For the text-containing cell, return its midpoint in [x, y] coordinate format. 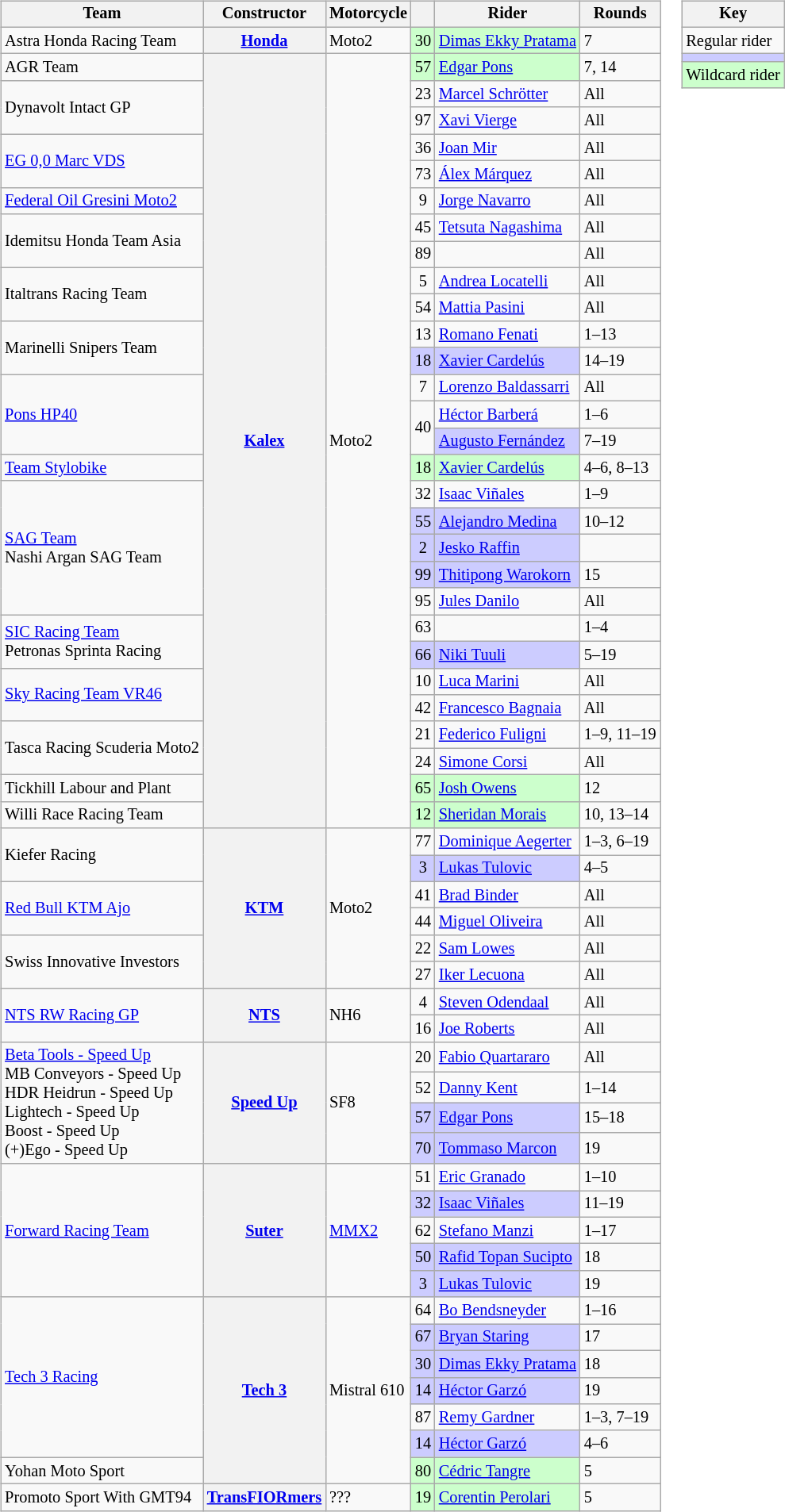
Team [102, 14]
Pons HP40 [102, 414]
Jules Danilo [508, 601]
Mattia Pasini [508, 308]
15 [621, 574]
1–10 [621, 1177]
Jesko Raffin [508, 548]
73 [423, 175]
TransFIORmers [264, 1498]
Rafid Topan Sucipto [508, 1257]
97 [423, 121]
70 [423, 1148]
NTS RW Racing GP [102, 1015]
65 [423, 789]
40 [423, 427]
4–5 [621, 869]
21 [423, 735]
Andrea Locatelli [508, 281]
1–9, 11–19 [621, 735]
Steven Odendaal [508, 1002]
15–18 [621, 1118]
Dominique Aegerter [508, 842]
5–19 [621, 654]
Cédric Tangre [508, 1471]
SF8 [368, 1103]
54 [423, 308]
Kiefer Racing [102, 855]
EG 0,0 Marc VDS [102, 160]
55 [423, 521]
Héctor Barberá [508, 414]
1–3, 7–19 [621, 1418]
Remy Gardner [508, 1418]
KTM [264, 908]
Beta Tools - Speed Up MB Conveyors - Speed Up HDR Heidrun - Speed Up Lightech - Speed Up Boost - Speed Up (+)Ego - Speed Up [102, 1103]
Suter [264, 1230]
16 [423, 1029]
4–6 [621, 1444]
Corentin Perolari [508, 1498]
Yohan Moto Sport [102, 1471]
24 [423, 762]
Marcel Schrötter [508, 94]
Red Bull KTM Ajo [102, 908]
50 [423, 1257]
77 [423, 842]
2 [423, 548]
4–6, 8–13 [621, 468]
4 [423, 1002]
Josh Owens [508, 789]
36 [423, 148]
Rider [508, 14]
9 [423, 201]
Sheridan Morais [508, 815]
23 [423, 94]
1–6 [621, 414]
Marinelli Snipers Team [102, 347]
Wildcard rider [733, 75]
20 [423, 1057]
Bryan Staring [508, 1337]
Tommaso Marcon [508, 1148]
Álex Márquez [508, 175]
Brad Binder [508, 895]
AGR Team [102, 67]
Romano Fenati [508, 335]
Rounds [621, 14]
Tetsuta Nagashima [508, 228]
Stefano Manzi [508, 1230]
62 [423, 1230]
17 [621, 1337]
Fabio Quartararo [508, 1057]
Constructor [264, 14]
1–13 [621, 335]
Honda [264, 40]
Luca Marini [508, 681]
1–9 [621, 494]
Speed Up [264, 1103]
Tickhill Labour and Plant [102, 789]
7–19 [621, 441]
Italtrans Racing Team [102, 294]
Simone Corsi [508, 762]
Xavi Vierge [508, 121]
Niki Tuuli [508, 654]
Tasca Racing Scuderia Moto2 [102, 747]
Augusto Fernández [508, 441]
NTS [264, 1015]
Federico Fuligni [508, 735]
Key [733, 14]
44 [423, 922]
Idemitsu Honda Team Asia [102, 241]
Team Stylobike [102, 468]
Mistral 610 [368, 1391]
99 [423, 574]
Miguel Oliveira [508, 922]
NH6 [368, 1015]
Promoto Sport With GMT94 [102, 1498]
Federal Oil Gresini Moto2 [102, 201]
Regular rider [733, 40]
64 [423, 1311]
Tech 3 Racing [102, 1377]
11–19 [621, 1204]
42 [423, 708]
SIC Racing Team Petronas Sprinta Racing [102, 641]
41 [423, 895]
1–17 [621, 1230]
Bo Bendsneyder [508, 1311]
SAG Team Nashi Argan SAG Team [102, 547]
80 [423, 1471]
52 [423, 1088]
14–19 [621, 361]
Forward Racing Team [102, 1230]
1–4 [621, 628]
Willi Race Racing Team [102, 815]
Jorge Navarro [508, 201]
Thitipong Warokorn [508, 574]
Alejandro Medina [508, 521]
1–3, 6–19 [621, 842]
Tech 3 [264, 1391]
MMX2 [368, 1230]
Dynavolt Intact GP [102, 108]
Francesco Bagnaia [508, 708]
95 [423, 601]
45 [423, 228]
22 [423, 949]
Kalex [264, 441]
Iker Lecuona [508, 975]
Danny Kent [508, 1088]
1–16 [621, 1311]
Sky Racing Team VR46 [102, 695]
87 [423, 1418]
??? [368, 1498]
51 [423, 1177]
66 [423, 654]
13 [423, 335]
27 [423, 975]
Joe Roberts [508, 1029]
Swiss Innovative Investors [102, 961]
10 [423, 681]
Joan Mir [508, 148]
Astra Honda Racing Team [102, 40]
7, 14 [621, 67]
Motorcycle [368, 14]
63 [423, 628]
1–14 [621, 1088]
Eric Granado [508, 1177]
67 [423, 1337]
89 [423, 255]
10–12 [621, 521]
10, 13–14 [621, 815]
Lorenzo Baldassarri [508, 388]
Sam Lowes [508, 949]
